Locate the cell with the specified text and output its [x, y] center coordinate. 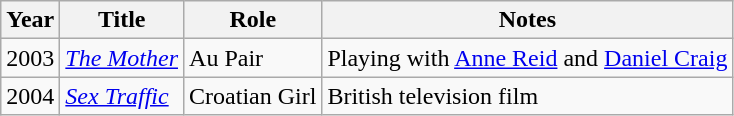
2003 [30, 58]
Year [30, 20]
Sex Traffic [122, 96]
Playing with Anne Reid and Daniel Craig [528, 58]
Role [253, 20]
British television film [528, 96]
Notes [528, 20]
2004 [30, 96]
The Mother [122, 58]
Title [122, 20]
Au Pair [253, 58]
Croatian Girl [253, 96]
